Find where the given text appears and provide that cell's center as (x, y) coordinate. 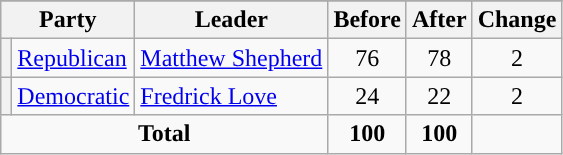
22 (439, 96)
Total (164, 134)
Change (517, 20)
Republican (74, 58)
Matthew Shepherd (232, 58)
Democratic (74, 96)
Fredrick Love (232, 96)
Party (68, 20)
Leader (232, 20)
Before (368, 20)
24 (368, 96)
76 (368, 58)
After (439, 20)
78 (439, 58)
